Provide the (X, Y) coordinate of the cell's center where the given text is located.  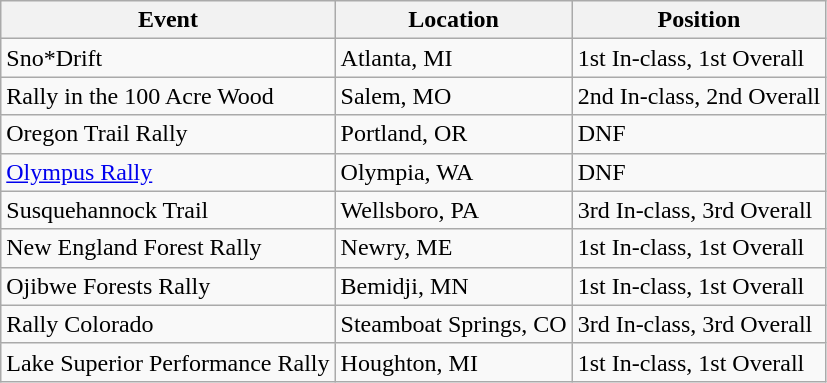
New England Forest Rally (168, 248)
Atlanta, MI (454, 58)
Newry, ME (454, 248)
Portland, OR (454, 134)
Bemidji, MN (454, 286)
Houghton, MI (454, 362)
Location (454, 20)
Sno*Drift (168, 58)
Olympus Rally (168, 172)
Susquehannock Trail (168, 210)
2nd In-class, 2nd Overall (699, 96)
Position (699, 20)
Olympia, WA (454, 172)
Ojibwe Forests Rally (168, 286)
Salem, MO (454, 96)
Rally Colorado (168, 324)
Wellsboro, PA (454, 210)
Steamboat Springs, CO (454, 324)
Lake Superior Performance Rally (168, 362)
Event (168, 20)
Rally in the 100 Acre Wood (168, 96)
Oregon Trail Rally (168, 134)
